Search for the cell housing the specified text and yield its [x, y] center coordinate. 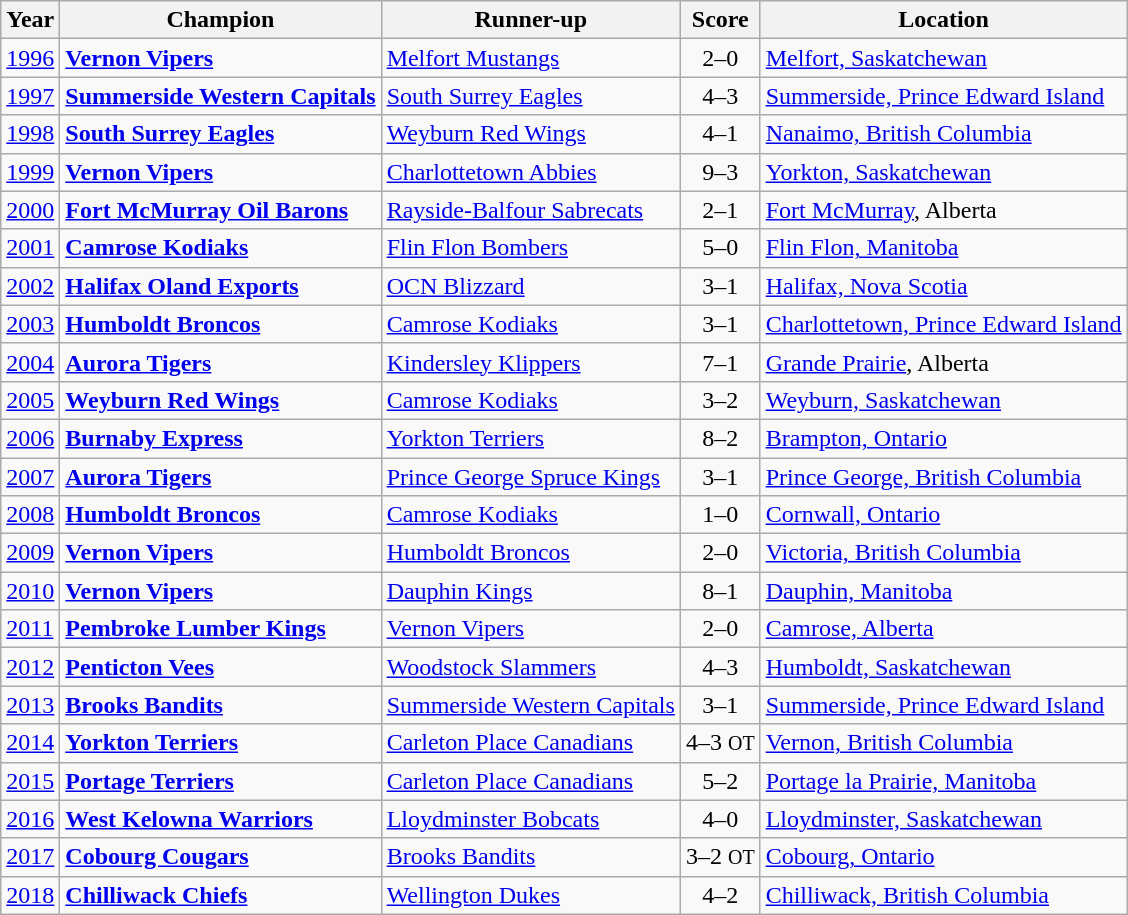
1997 [30, 96]
Lloydminster Bobcats [530, 819]
Charlottetown Abbies [530, 172]
Yorkton, Saskatchewan [944, 172]
Cobourg Cougars [220, 857]
Brampton, Ontario [944, 438]
Halifax Oland Exports [220, 286]
Camrose, Alberta [944, 629]
Charlottetown, Prince Edward Island [944, 324]
Kindersley Klippers [530, 362]
OCN Blizzard [530, 286]
Flin Flon Bombers [530, 248]
4–3 OT [720, 743]
Cobourg, Ontario [944, 857]
Humboldt, Saskatchewan [944, 667]
2003 [30, 324]
Rayside-Balfour Sabrecats [530, 210]
Vernon, British Columbia [944, 743]
Lloydminster, Saskatchewan [944, 819]
Woodstock Slammers [530, 667]
Score [720, 20]
2009 [30, 553]
2017 [30, 857]
1998 [30, 134]
Halifax, Nova Scotia [944, 286]
West Kelowna Warriors [220, 819]
Year [30, 20]
2012 [30, 667]
2002 [30, 286]
Runner-up [530, 20]
4–1 [720, 134]
Champion [220, 20]
Chilliwack Chiefs [220, 895]
Grande Prairie, Alberta [944, 362]
2011 [30, 629]
Dauphin Kings [530, 591]
2013 [30, 705]
Melfort Mustangs [530, 58]
2004 [30, 362]
Prince George, British Columbia [944, 477]
4–0 [720, 819]
2005 [30, 400]
2006 [30, 438]
2008 [30, 515]
4–2 [720, 895]
2007 [30, 477]
Burnaby Express [220, 438]
1999 [30, 172]
2016 [30, 819]
Prince George Spruce Kings [530, 477]
2001 [30, 248]
Portage Terriers [220, 781]
Dauphin, Manitoba [944, 591]
Pembroke Lumber Kings [220, 629]
8–1 [720, 591]
2015 [30, 781]
8–2 [720, 438]
Location [944, 20]
Nanaimo, British Columbia [944, 134]
Flin Flon, Manitoba [944, 248]
5–2 [720, 781]
Chilliwack, British Columbia [944, 895]
2–1 [720, 210]
2018 [30, 895]
Cornwall, Ontario [944, 515]
2000 [30, 210]
1–0 [720, 515]
Portage la Prairie, Manitoba [944, 781]
Fort McMurray Oil Barons [220, 210]
3–2 [720, 400]
Melfort, Saskatchewan [944, 58]
Weyburn, Saskatchewan [944, 400]
2014 [30, 743]
9–3 [720, 172]
Wellington Dukes [530, 895]
7–1 [720, 362]
5–0 [720, 248]
1996 [30, 58]
Victoria, British Columbia [944, 553]
Penticton Vees [220, 667]
2010 [30, 591]
Fort McMurray, Alberta [944, 210]
3–2 OT [720, 857]
